Output the [x, y] coordinate of the center of the cell containing the given text.  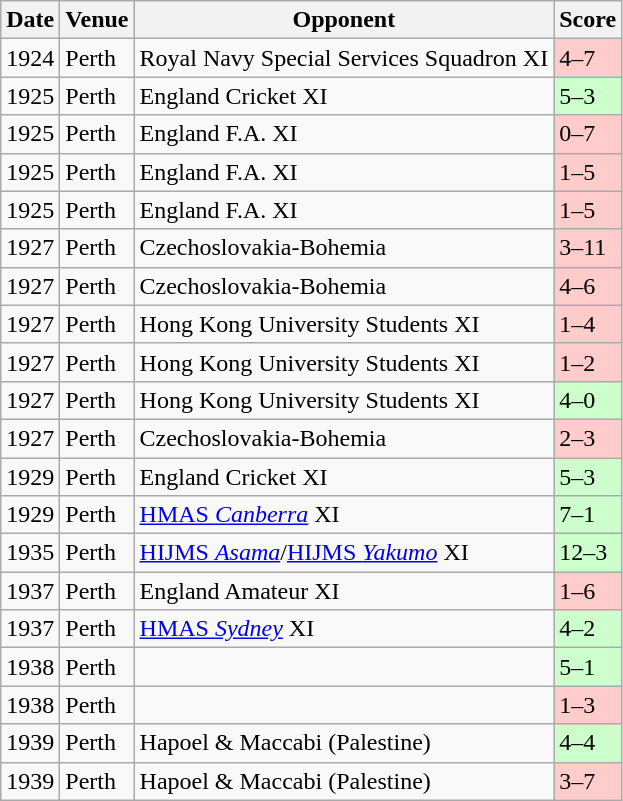
1–2 [588, 362]
1–4 [588, 324]
1935 [30, 553]
1–6 [588, 591]
Venue [97, 20]
England Amateur XI [344, 591]
4–6 [588, 286]
HIJMS Asama/HIJMS Yakumo XI [344, 553]
12–3 [588, 553]
Opponent [344, 20]
Royal Navy Special Services Squadron XI [344, 58]
4–2 [588, 629]
0–7 [588, 134]
Score [588, 20]
4–0 [588, 400]
3–11 [588, 248]
1–3 [588, 705]
2–3 [588, 438]
3–7 [588, 781]
4–7 [588, 58]
Date [30, 20]
HMAS Canberra XI [344, 515]
HMAS Sydney XI [344, 629]
4–4 [588, 743]
5–1 [588, 667]
7–1 [588, 515]
1924 [30, 58]
